Capture the cell that displays the provided text and extract its [x, y] central coordinate. 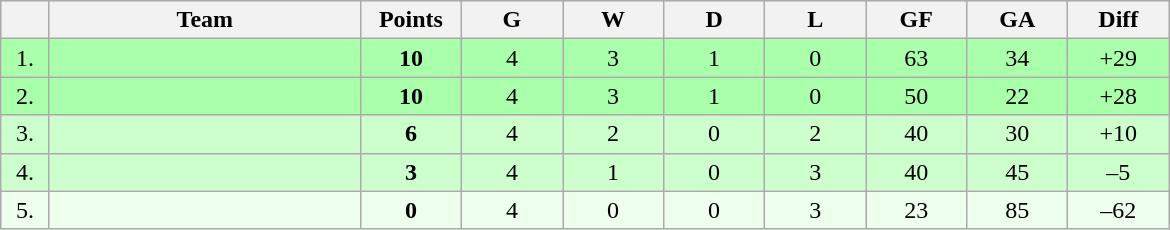
45 [1018, 172]
+28 [1118, 96]
–5 [1118, 172]
1. [26, 58]
5. [26, 210]
Team [204, 20]
85 [1018, 210]
4. [26, 172]
3. [26, 134]
+29 [1118, 58]
30 [1018, 134]
GA [1018, 20]
GF [916, 20]
2. [26, 96]
34 [1018, 58]
–62 [1118, 210]
50 [916, 96]
22 [1018, 96]
G [512, 20]
6 [410, 134]
Diff [1118, 20]
+10 [1118, 134]
23 [916, 210]
63 [916, 58]
L [816, 20]
W [612, 20]
D [714, 20]
Points [410, 20]
